Return [X, Y] of the center of cell containing provided text 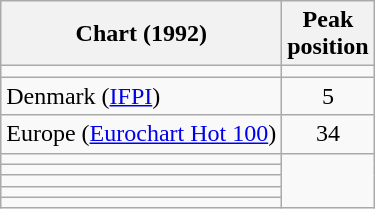
Europe (Eurochart Hot 100) [142, 134]
34 [328, 134]
Denmark (IFPI) [142, 96]
Peakposition [328, 34]
5 [328, 96]
Chart (1992) [142, 34]
